Locate the cell with the specified text and output its [X, Y] center coordinate. 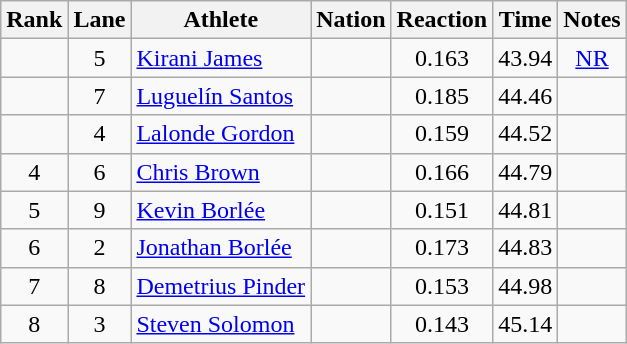
Notes [592, 20]
Luguelín Santos [221, 96]
Kevin Borlée [221, 210]
Lalonde Gordon [221, 134]
44.46 [526, 96]
45.14 [526, 324]
Kirani James [221, 58]
9 [100, 210]
Nation [351, 20]
Rank [34, 20]
Time [526, 20]
Demetrius Pinder [221, 286]
0.143 [442, 324]
0.163 [442, 58]
0.151 [442, 210]
Steven Solomon [221, 324]
3 [100, 324]
Reaction [442, 20]
0.159 [442, 134]
0.185 [442, 96]
44.79 [526, 172]
NR [592, 58]
0.153 [442, 286]
44.83 [526, 248]
Lane [100, 20]
Jonathan Borlée [221, 248]
Chris Brown [221, 172]
44.81 [526, 210]
2 [100, 248]
0.173 [442, 248]
44.52 [526, 134]
43.94 [526, 58]
Athlete [221, 20]
44.98 [526, 286]
0.166 [442, 172]
